Determine the [x, y] coordinate at the center of the cell enclosing the given text.  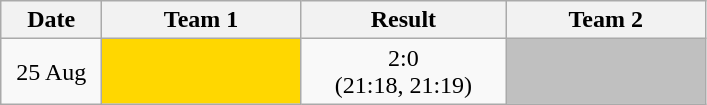
25 Aug [52, 72]
Team 1 [202, 20]
Team 2 [606, 20]
Date [52, 20]
Result [403, 20]
2:0 (21:18, 21:19) [403, 72]
